Return the [X, Y] coordinate for the center point of the cell that contains the specified text.  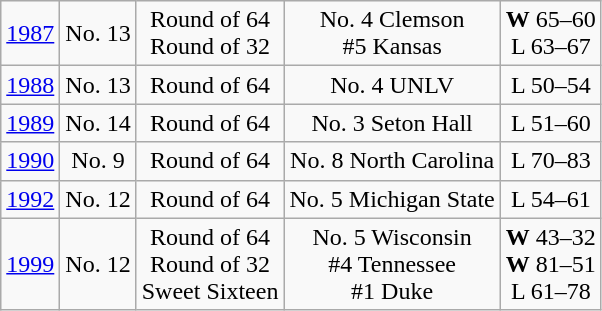
L 70–83 [550, 161]
No. 9 [98, 161]
Round of 64Round of 32Sweet Sixteen [210, 264]
No. 4 Clemson#5 Kansas [392, 34]
1999 [30, 264]
W 43–32W 81–51L 61–78 [550, 264]
1989 [30, 123]
1987 [30, 34]
No. 3 Seton Hall [392, 123]
W 65–60L 63–67 [550, 34]
1992 [30, 199]
No. 5 Wisconsin#4 Tennessee#1 Duke [392, 264]
L 50–54 [550, 85]
L 54–61 [550, 199]
No. 4 UNLV [392, 85]
No. 8 North Carolina [392, 161]
No. 14 [98, 123]
No. 5 Michigan State [392, 199]
1990 [30, 161]
L 51–60 [550, 123]
1988 [30, 85]
Round of 64Round of 32 [210, 34]
